Identify which cell holds the provided text, then report its (X, Y) central coordinate. 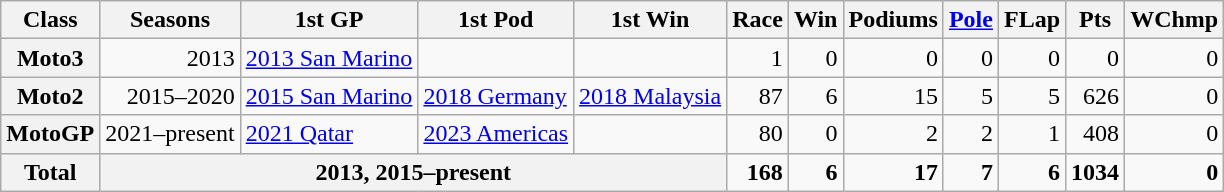
17 (893, 172)
2013 (170, 58)
1st Win (650, 20)
Seasons (170, 20)
Pole (970, 20)
168 (758, 172)
Moto3 (50, 58)
Podiums (893, 20)
2021–present (170, 134)
7 (970, 172)
15 (893, 96)
Pts (1096, 20)
Total (50, 172)
2018 Malaysia (650, 96)
WChmp (1174, 20)
2021 Qatar (329, 134)
2013, 2015–present (414, 172)
MotoGP (50, 134)
1st GP (329, 20)
FLap (1032, 20)
2015–2020 (170, 96)
1034 (1096, 172)
Race (758, 20)
Class (50, 20)
87 (758, 96)
2015 San Marino (329, 96)
2013 San Marino (329, 58)
Moto2 (50, 96)
2023 Americas (496, 134)
626 (1096, 96)
80 (758, 134)
1st Pod (496, 20)
Win (816, 20)
408 (1096, 134)
2018 Germany (496, 96)
